From the cell containing the given text, extract its center point as (x, y) coordinate. 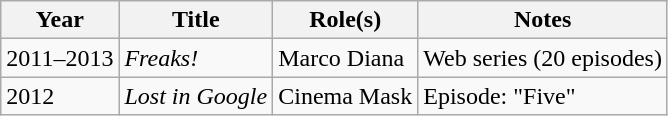
Web series (20 episodes) (543, 58)
Cinema Mask (346, 96)
Episode: "Five" (543, 96)
2012 (60, 96)
Notes (543, 20)
Lost in Google (196, 96)
Role(s) (346, 20)
2011–2013 (60, 58)
Year (60, 20)
Freaks! (196, 58)
Marco Diana (346, 58)
Title (196, 20)
